From the cell containing the given text, extract its center point as [x, y] coordinate. 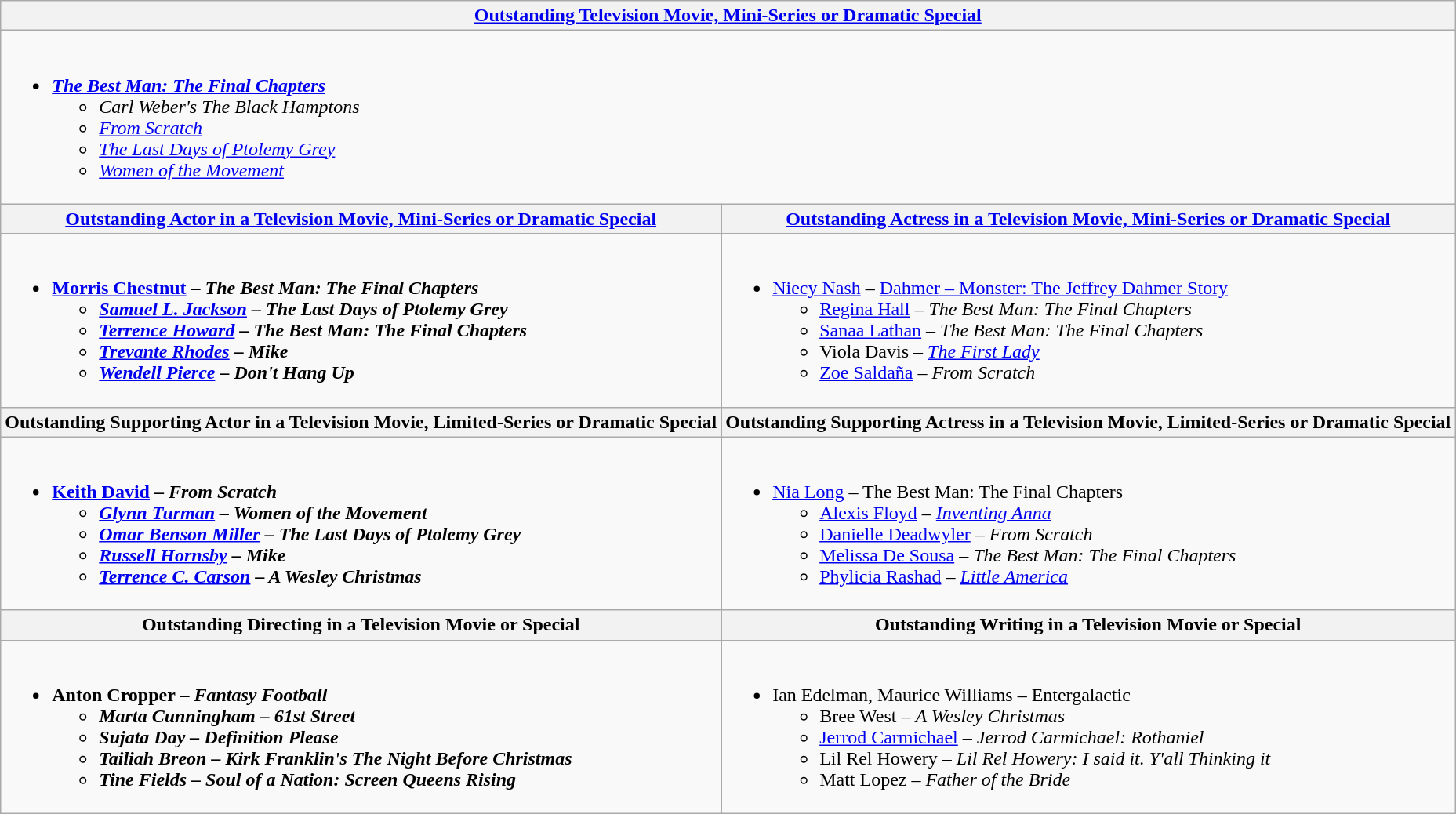
Outstanding Writing in a Television Movie or Special [1088, 625]
Outstanding Supporting Actress in a Television Movie, Limited-Series or Dramatic Special [1088, 422]
Outstanding Supporting Actor in a Television Movie, Limited-Series or Dramatic Special [361, 422]
The Best Man: The Final ChaptersCarl Weber's The Black HamptonsFrom ScratchThe Last Days of Ptolemy GreyWomen of the Movement [728, 118]
Outstanding Television Movie, Mini-Series or Dramatic Special [728, 16]
Outstanding Actor in a Television Movie, Mini-Series or Dramatic Special [361, 219]
Outstanding Actress in a Television Movie, Mini-Series or Dramatic Special [1088, 219]
Outstanding Directing in a Television Movie or Special [361, 625]
